Find where the given text appears and provide that cell's center as [X, Y] coordinate. 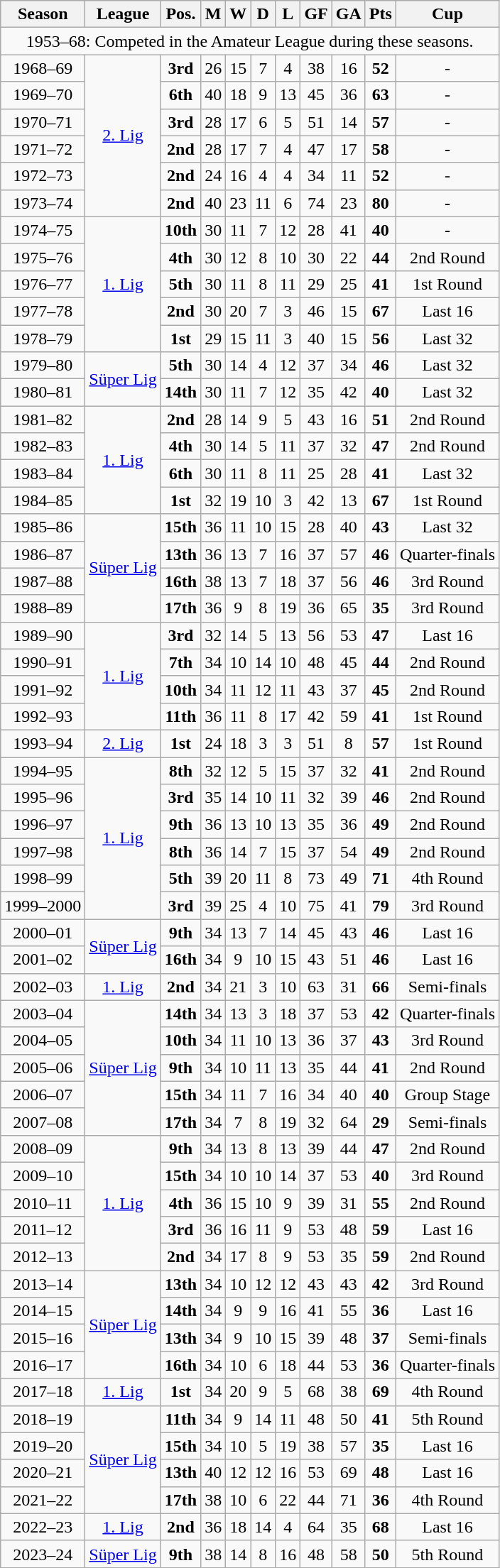
Pts [381, 14]
1995–96 [43, 798]
1998–99 [43, 879]
1999–2000 [43, 906]
65 [348, 608]
73 [316, 879]
1996–97 [43, 825]
1978–79 [43, 339]
2003–04 [43, 1014]
54 [348, 852]
1971–72 [43, 149]
2023–24 [43, 1554]
2016–17 [43, 1365]
21 [239, 987]
2002–03 [43, 987]
2018–19 [43, 1419]
1968–69 [43, 68]
2010–11 [43, 1203]
Season [43, 14]
2005–06 [43, 1068]
2014–15 [43, 1311]
2013–14 [43, 1284]
2011–12 [43, 1230]
Group Stage [447, 1095]
1976–77 [43, 284]
GF [316, 14]
L [288, 14]
26 [213, 68]
66 [381, 987]
W [239, 14]
1969–70 [43, 95]
1970–71 [43, 122]
1977–78 [43, 311]
1973–74 [43, 203]
1975–76 [43, 257]
2007–08 [43, 1122]
League [123, 14]
1953–68: Competed in the Amateur League during these seasons. [250, 41]
1989–90 [43, 635]
1991–92 [43, 689]
1992–93 [43, 716]
2001–02 [43, 960]
2012–13 [43, 1257]
D [263, 14]
1979–80 [43, 366]
1985–86 [43, 527]
1993–94 [43, 743]
2017–18 [43, 1392]
80 [381, 203]
1982–83 [43, 446]
7th [180, 662]
1987–88 [43, 581]
GA [348, 14]
2006–07 [43, 1095]
2022–23 [43, 1527]
1986–87 [43, 554]
Pos. [180, 14]
Cup [447, 14]
1984–85 [43, 500]
1988–89 [43, 608]
1981–82 [43, 420]
2004–05 [43, 1041]
1980–81 [43, 393]
1997–98 [43, 852]
2019–20 [43, 1446]
2000–01 [43, 933]
2008–09 [43, 1148]
M [213, 14]
2009–10 [43, 1175]
2015–16 [43, 1338]
1974–75 [43, 230]
75 [316, 906]
1994–95 [43, 770]
1972–73 [43, 176]
2020–21 [43, 1473]
74 [316, 203]
1990–91 [43, 662]
2021–22 [43, 1500]
1983–84 [43, 473]
79 [381, 906]
